Determine the (X, Y) coordinate at the center of the cell enclosing the given text.  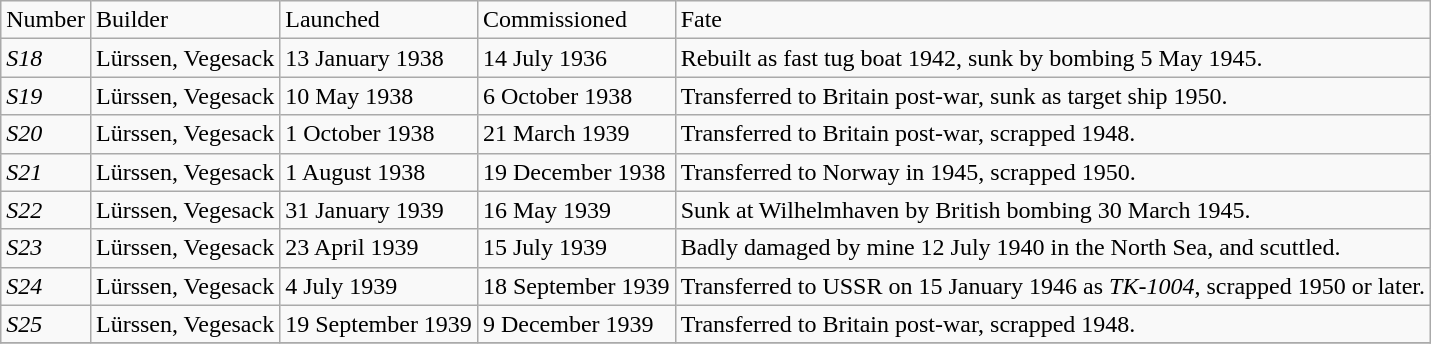
16 May 1939 (576, 210)
Rebuilt as fast tug boat 1942, sunk by bombing 5 May 1945. (1052, 58)
6 October 1938 (576, 96)
13 January 1938 (379, 58)
14 July 1936 (576, 58)
S22 (46, 210)
31 January 1939 (379, 210)
18 September 1939 (576, 286)
19 September 1939 (379, 324)
Transferred to Norway in 1945, scrapped 1950. (1052, 172)
S23 (46, 248)
Sunk at Wilhelmhaven by British bombing 30 March 1945. (1052, 210)
Commissioned (576, 20)
15 July 1939 (576, 248)
4 July 1939 (379, 286)
Fate (1052, 20)
S20 (46, 134)
S24 (46, 286)
21 March 1939 (576, 134)
19 December 1938 (576, 172)
Transferred to USSR on 15 January 1946 as TK-1004, scrapped 1950 or later. (1052, 286)
S19 (46, 96)
S25 (46, 324)
Number (46, 20)
23 April 1939 (379, 248)
S18 (46, 58)
Badly damaged by mine 12 July 1940 in the North Sea, and scuttled. (1052, 248)
1 August 1938 (379, 172)
1 October 1938 (379, 134)
S21 (46, 172)
Builder (184, 20)
9 December 1939 (576, 324)
Transferred to Britain post-war, sunk as target ship 1950. (1052, 96)
Launched (379, 20)
10 May 1938 (379, 96)
